Pinpoint the cell where the given text exists, returning its (x, y) midpoint coordinate. 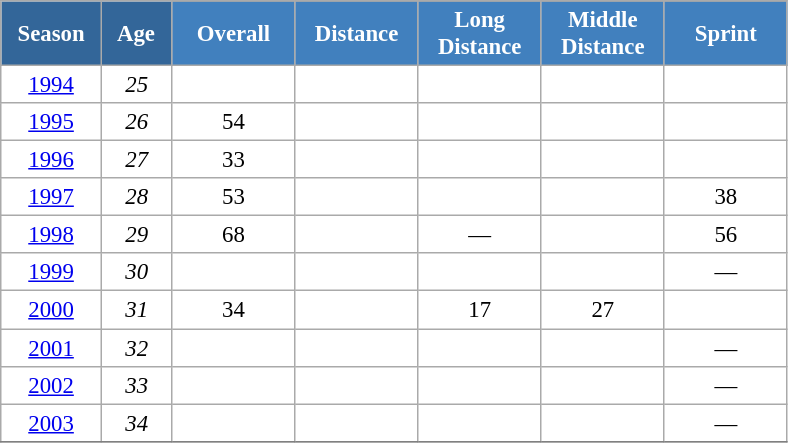
Sprint (726, 34)
68 (234, 235)
31 (136, 310)
29 (136, 235)
53 (234, 197)
2002 (52, 385)
54 (234, 122)
1997 (52, 197)
Long Distance (480, 34)
1999 (52, 273)
1998 (52, 235)
Age (136, 34)
1996 (52, 160)
2001 (52, 348)
Distance (356, 34)
26 (136, 122)
28 (136, 197)
25 (136, 85)
32 (136, 348)
2003 (52, 423)
56 (726, 235)
Overall (234, 34)
1994 (52, 85)
Middle Distance (602, 34)
Season (52, 34)
30 (136, 273)
2000 (52, 310)
1995 (52, 122)
17 (480, 310)
38 (726, 197)
